Return the [X, Y] coordinate for the center point of the cell that contains the specified text.  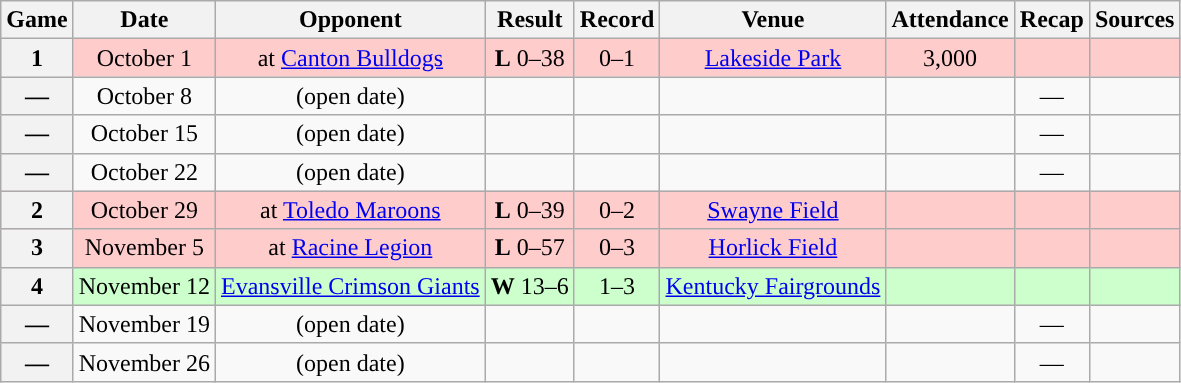
Venue [773, 20]
Swayne Field [773, 210]
W 13–6 [530, 286]
October 1 [144, 58]
1–3 [617, 286]
0–3 [617, 248]
Kentucky Fairgrounds [773, 286]
Sources [1134, 20]
L 0–39 [530, 210]
L 0–38 [530, 58]
November 19 [144, 324]
4 [37, 286]
Attendance [950, 20]
3,000 [950, 58]
3 [37, 248]
Opponent [350, 20]
Record [617, 20]
October 22 [144, 172]
0–1 [617, 58]
October 29 [144, 210]
0–2 [617, 210]
Date [144, 20]
October 8 [144, 96]
2 [37, 210]
November 26 [144, 362]
November 5 [144, 248]
Result [530, 20]
at Canton Bulldogs [350, 58]
at Racine Legion [350, 248]
Game [37, 20]
Recap [1052, 20]
at Toledo Maroons [350, 210]
1 [37, 58]
Evansville Crimson Giants [350, 286]
November 12 [144, 286]
Lakeside Park [773, 58]
Horlick Field [773, 248]
L 0–57 [530, 248]
October 15 [144, 134]
